Return [X, Y] of the center of cell containing provided text 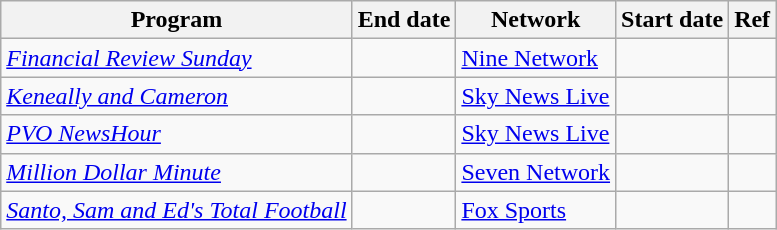
Financial Review Sunday [176, 58]
Seven Network [536, 172]
Keneally and Cameron [176, 96]
Network [536, 20]
Ref [752, 20]
Start date [672, 20]
Fox Sports [536, 210]
Program [176, 20]
Nine Network [536, 58]
Million Dollar Minute [176, 172]
End date [404, 20]
Santo, Sam and Ed's Total Football [176, 210]
PVO NewsHour [176, 134]
